Identify which cell holds the provided text, then report its (x, y) central coordinate. 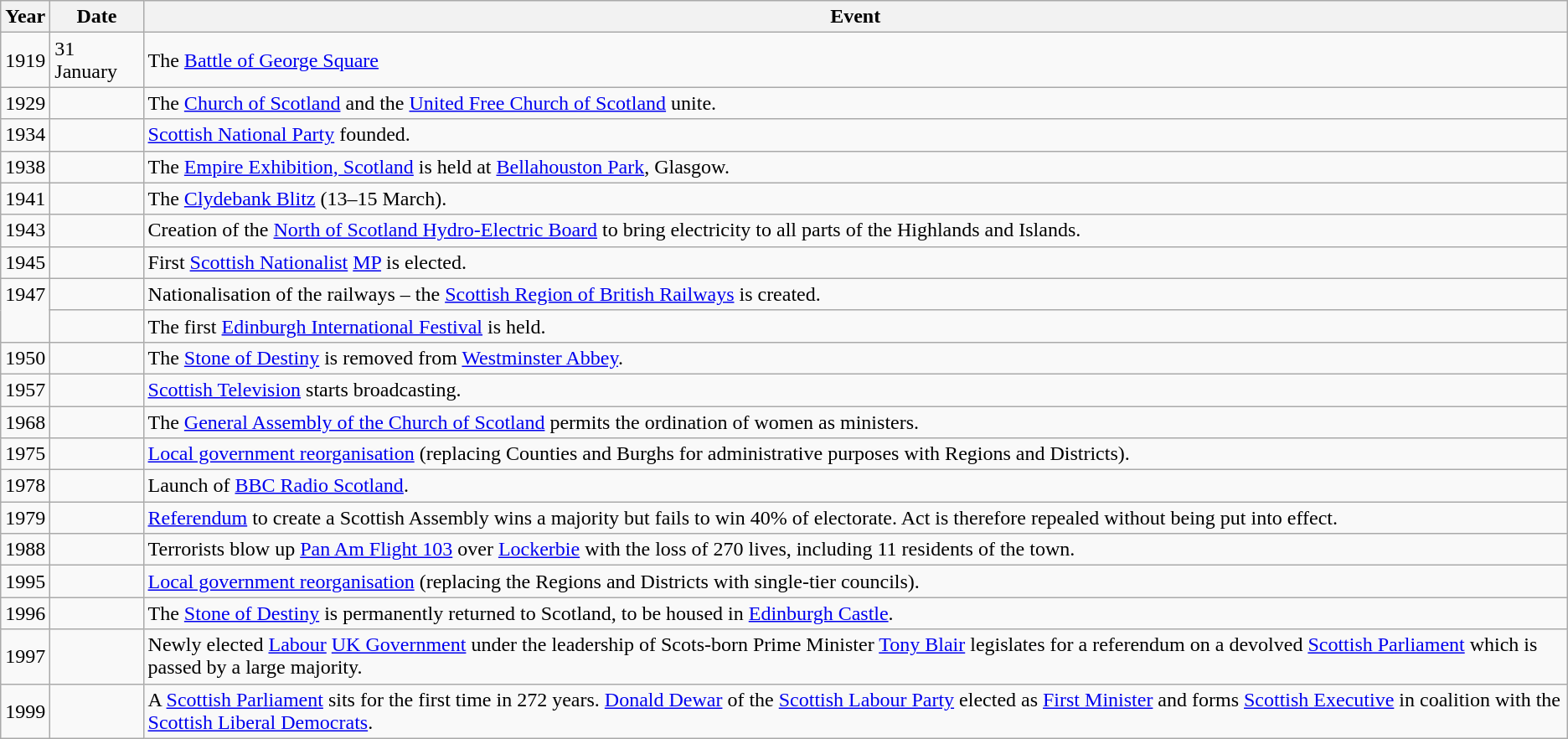
Nationalisation of the railways – the Scottish Region of British Railways is created. (855, 294)
The Battle of George Square (855, 60)
1950 (25, 358)
1941 (25, 199)
Referendum to create a Scottish Assembly wins a majority but fails to win 40% of electorate. Act is therefore repealed without being put into effect. (855, 518)
1957 (25, 390)
1934 (25, 135)
Scottish Television starts broadcasting. (855, 390)
1919 (25, 60)
1945 (25, 262)
Year (25, 17)
1988 (25, 550)
1997 (25, 657)
1938 (25, 167)
The General Assembly of the Church of Scotland permits the ordination of women as ministers. (855, 421)
First Scottish Nationalist MP is elected. (855, 262)
1979 (25, 518)
The Stone of Destiny is permanently returned to Scotland, to be housed in Edinburgh Castle. (855, 613)
The first Edinburgh International Festival is held. (855, 326)
Terrorists blow up Pan Am Flight 103 over Lockerbie with the loss of 270 lives, including 11 residents of the town. (855, 550)
1999 (25, 711)
Event (855, 17)
Date (97, 17)
Creation of the North of Scotland Hydro-Electric Board to bring electricity to all parts of the Highlands and Islands. (855, 230)
The Empire Exhibition, Scotland is held at Bellahouston Park, Glasgow. (855, 167)
1995 (25, 581)
Scottish National Party founded. (855, 135)
Local government reorganisation (replacing the Regions and Districts with single-tier councils). (855, 581)
Launch of BBC Radio Scotland. (855, 486)
1968 (25, 421)
Local government reorganisation (replacing Counties and Burghs for administrative purposes with Regions and Districts). (855, 454)
The Stone of Destiny is removed from Westminster Abbey. (855, 358)
1947 (25, 310)
The Church of Scotland and the United Free Church of Scotland unite. (855, 103)
1996 (25, 613)
31 January (97, 60)
1929 (25, 103)
1943 (25, 230)
1978 (25, 486)
1975 (25, 454)
The Clydebank Blitz (13–15 March). (855, 199)
